Identify which cell holds the provided text, then report its (x, y) central coordinate. 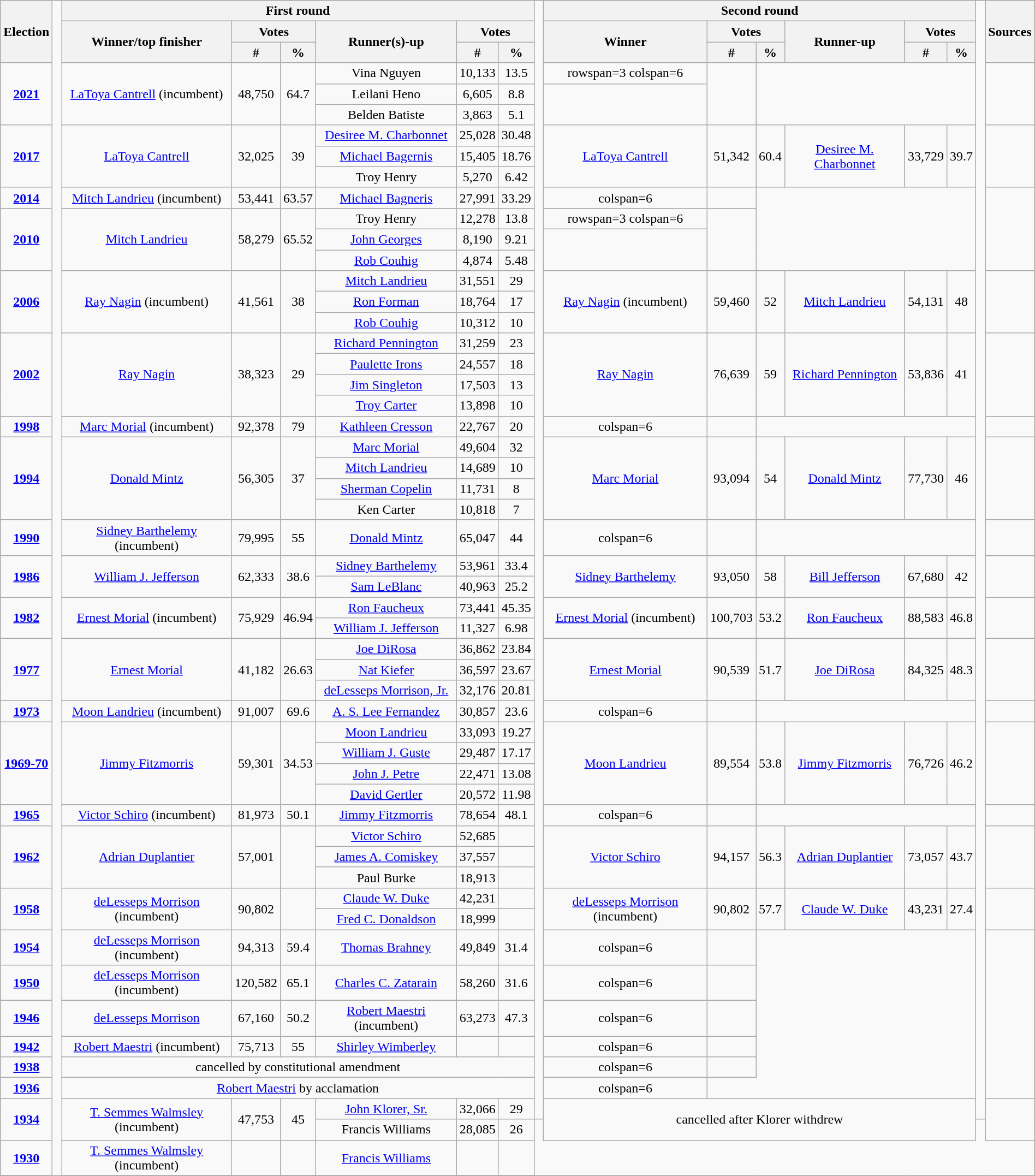
78,654 (477, 815)
44 (516, 537)
John Georges (386, 239)
2014 (26, 198)
53,961 (477, 566)
9.21 (516, 239)
17,503 (477, 385)
10,312 (477, 323)
12,278 (477, 218)
Ron Forman (386, 302)
8,190 (477, 239)
31.6 (516, 983)
76,639 (731, 375)
cancelled after Klorer withdrew (759, 1119)
100,703 (731, 618)
Winner (625, 42)
Sam LeBlanc (386, 586)
33.29 (516, 198)
Nat Kiefer (386, 670)
23.67 (516, 670)
49,849 (477, 947)
Ken Carter (386, 509)
47,753 (255, 1119)
48.3 (961, 670)
John Klorer, Sr. (386, 1109)
23.84 (516, 649)
Jim Singleton (386, 385)
Marc Morial (incumbent) (147, 426)
39.7 (961, 156)
1986 (26, 576)
Bill Jefferson (845, 576)
69.6 (298, 711)
75,929 (255, 618)
52 (771, 302)
7 (516, 509)
11,731 (477, 489)
Belden Batiste (386, 115)
2017 (26, 156)
13.08 (516, 774)
Sources (1010, 32)
65,047 (477, 537)
1998 (26, 426)
57.7 (771, 908)
50.1 (298, 815)
18.76 (516, 156)
19.27 (516, 732)
54,131 (926, 302)
1950 (26, 983)
81,973 (255, 815)
4,874 (477, 260)
65.1 (298, 983)
45.35 (516, 608)
A. S. Lee Fernandez (386, 711)
50.2 (298, 1019)
11,327 (477, 628)
38.6 (298, 576)
17.17 (516, 753)
48,750 (255, 94)
48.1 (516, 815)
Leilani Heno (386, 94)
62,333 (255, 576)
94,313 (255, 947)
58 (771, 576)
58,279 (255, 239)
1942 (26, 1047)
5.48 (516, 260)
1936 (26, 1088)
33,093 (477, 732)
cancelled by constitutional amendment (298, 1067)
1977 (26, 670)
First round (298, 11)
13 (516, 385)
2010 (26, 239)
93,094 (731, 478)
John J. Petre (386, 774)
32,066 (477, 1109)
93,050 (731, 576)
59,460 (731, 302)
5.1 (516, 115)
34.53 (298, 763)
47.3 (516, 1019)
36,862 (477, 649)
1973 (26, 711)
32,025 (255, 156)
37,557 (477, 857)
31,259 (477, 343)
1958 (26, 908)
91,007 (255, 711)
10,133 (477, 73)
53.8 (771, 763)
42 (961, 576)
6.42 (516, 177)
1982 (26, 618)
120,582 (255, 983)
45 (298, 1119)
11.98 (516, 794)
46.2 (961, 763)
1994 (26, 478)
2002 (26, 375)
Moon Landrieu (incumbent) (147, 711)
deLesseps Morrison (147, 1019)
30,857 (477, 711)
90,539 (731, 670)
43,231 (926, 908)
1934 (26, 1119)
63.57 (298, 198)
6,605 (477, 94)
79,995 (255, 537)
46.94 (298, 618)
Shirley Wimberley (386, 1047)
David Gertler (386, 794)
67,680 (926, 576)
29,487 (477, 753)
LaToya Cantrell (incumbent) (147, 94)
1965 (26, 815)
39 (298, 156)
Victor Schiro (incumbent) (147, 815)
64.7 (298, 94)
38 (298, 302)
33,729 (926, 156)
59,301 (255, 763)
53,836 (926, 375)
31,551 (477, 281)
94,157 (731, 857)
13.8 (516, 218)
77,730 (926, 478)
88,583 (926, 618)
48 (961, 302)
52,685 (477, 836)
30.48 (516, 135)
42,231 (477, 898)
92,378 (255, 426)
25.2 (516, 586)
67,160 (255, 1019)
18 (516, 364)
Second round (759, 11)
18,999 (477, 919)
Runner-up (845, 42)
60.4 (771, 156)
53,441 (255, 198)
58,260 (477, 983)
56.3 (771, 857)
6.98 (516, 628)
46.8 (961, 618)
Election (26, 32)
75,713 (255, 1047)
Runner(s)-up (386, 42)
46 (961, 478)
1990 (26, 537)
Mitch Landrieu (incumbent) (147, 198)
8.8 (516, 94)
31.4 (516, 947)
36,597 (477, 670)
84,325 (926, 670)
23.6 (516, 711)
32 (516, 447)
24,557 (477, 364)
41,182 (255, 670)
43.7 (961, 857)
65.52 (298, 239)
1938 (26, 1067)
1969-70 (26, 763)
15,405 (477, 156)
28,085 (477, 1130)
57,001 (255, 857)
1946 (26, 1019)
22,471 (477, 774)
76,726 (926, 763)
73,057 (926, 857)
40,963 (477, 586)
Kathleen Cresson (386, 426)
27.4 (961, 908)
59.4 (298, 947)
33.4 (516, 566)
59 (771, 375)
54 (771, 478)
17 (516, 302)
49,604 (477, 447)
James A. Comiskey (386, 857)
14,689 (477, 468)
53.2 (771, 618)
Sidney Barthelemy (incumbent) (147, 537)
25,028 (477, 135)
37 (298, 478)
1954 (26, 947)
2021 (26, 94)
51.7 (771, 670)
51,342 (731, 156)
26.63 (298, 670)
20.81 (516, 691)
Robert Maestri by acclamation (298, 1088)
Michael Bagneris (386, 198)
10,818 (477, 509)
Troy Carter (386, 406)
56,305 (255, 478)
3,863 (477, 115)
1930 (26, 1157)
Vina Nguyen (386, 73)
20 (516, 426)
5,270 (477, 177)
Charles C. Zatarain (386, 983)
18,913 (477, 877)
8 (516, 489)
Sherman Copelin (386, 489)
26 (516, 1130)
32,176 (477, 691)
William J. Guste (386, 753)
22,767 (477, 426)
63,273 (477, 1019)
Winner/top finisher (147, 42)
1962 (26, 857)
73,441 (477, 608)
27,991 (477, 198)
23 (516, 343)
41 (961, 375)
13,898 (477, 406)
deLesseps Morrison, Jr. (386, 691)
Paul Burke (386, 877)
38,323 (255, 375)
Michael Bagernis (386, 156)
Paulette Irons (386, 364)
18,764 (477, 302)
13.5 (516, 73)
2006 (26, 302)
89,554 (731, 763)
Fred C. Donaldson (386, 919)
79 (298, 426)
Thomas Brahney (386, 947)
20,572 (477, 794)
41,561 (255, 302)
